Determine the (x, y) coordinate at the center of the cell enclosing the given text.  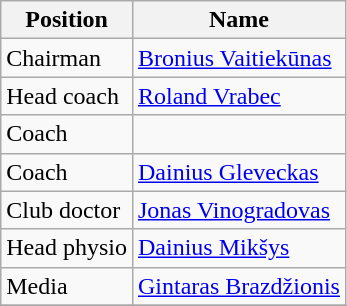
Position (67, 20)
Bronius Vaitiekūnas (238, 58)
Dainius Gleveckas (238, 172)
Dainius Mikšys (238, 248)
Jonas Vinogradovas (238, 210)
Media (67, 286)
Head coach (67, 96)
Roland Vrabec (238, 96)
Name (238, 20)
Head physio (67, 248)
Club doctor (67, 210)
Chairman (67, 58)
Gintaras Brazdžionis (238, 286)
